Locate the cell with the specified text and output its [x, y] center coordinate. 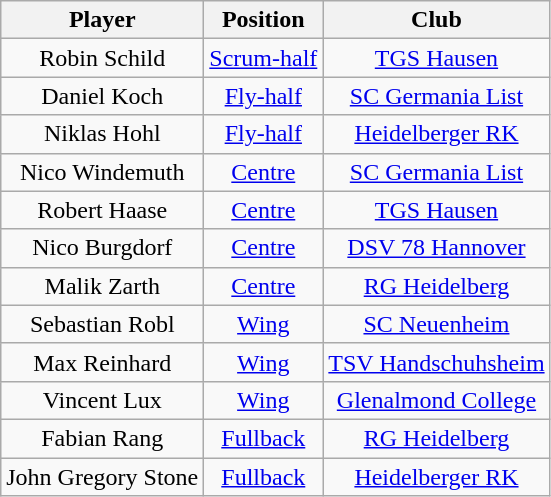
Club [436, 20]
SC Neuenheim [436, 324]
Robin Schild [102, 58]
DSV 78 Hannover [436, 248]
Position [264, 20]
Vincent Lux [102, 400]
Sebastian Robl [102, 324]
John Gregory Stone [102, 477]
Nico Windemuth [102, 172]
Scrum-half [264, 58]
Player [102, 20]
Fabian Rang [102, 438]
Glenalmond College [436, 400]
Robert Haase [102, 210]
Malik Zarth [102, 286]
Max Reinhard [102, 362]
TSV Handschuhsheim [436, 362]
Nico Burgdorf [102, 248]
Daniel Koch [102, 96]
Niklas Hohl [102, 134]
